Output the [X, Y] coordinate of the center of the cell containing the given text.  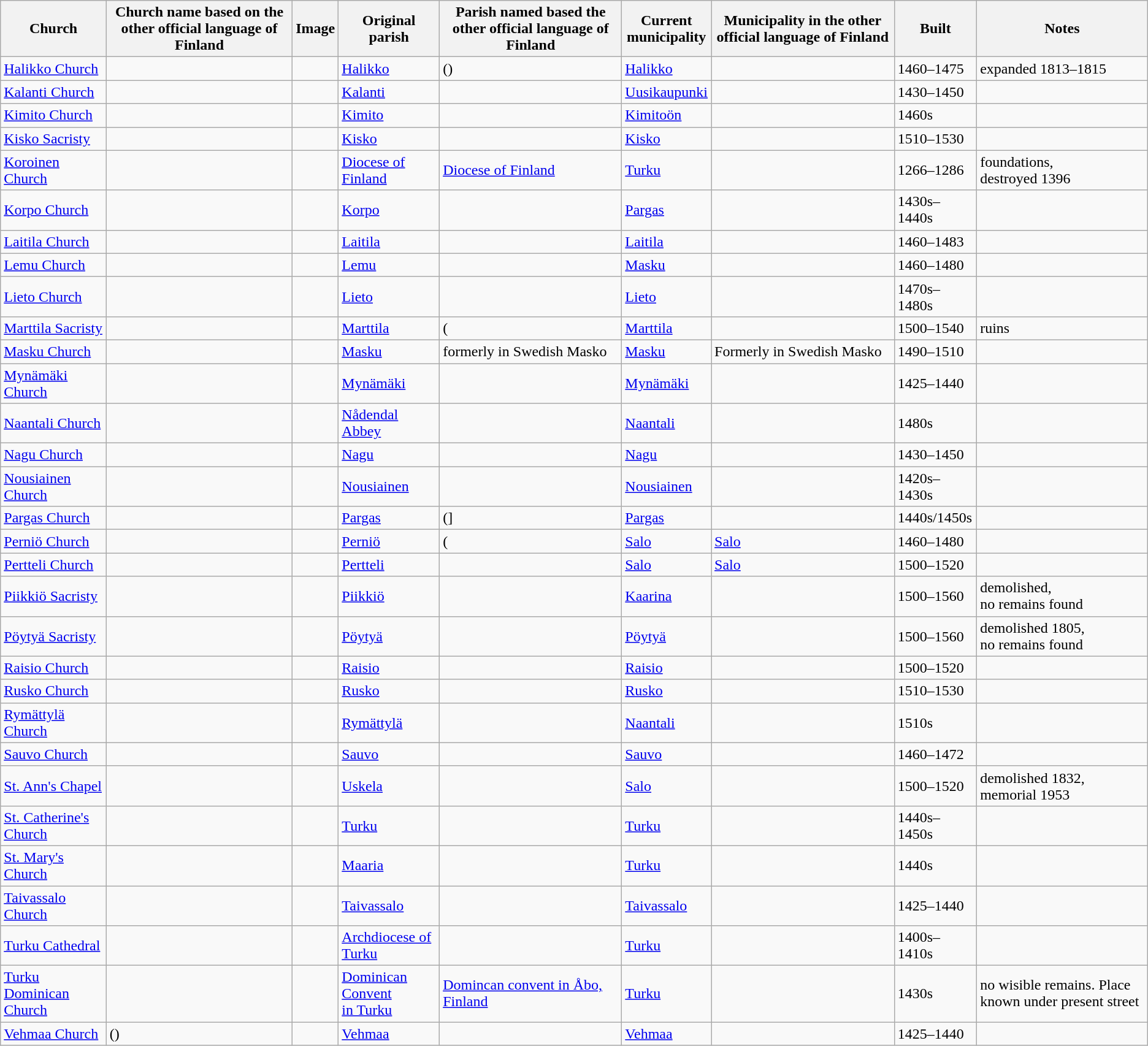
Mynämäki Church [54, 383]
Turku Dominican Church [54, 994]
1420s–1430s [935, 487]
Dominican Convent in Turku [389, 994]
Lemu Church [54, 265]
Current municipality [667, 29]
1470s–1480s [935, 297]
Uusikaupunki [667, 92]
1480s [935, 423]
Church [54, 29]
Nådendal Abbey [389, 423]
1430s–1440s [935, 210]
Pertteli Church [54, 565]
demolished 1832, memorial 1953 [1062, 786]
St. Catherine's Church [54, 825]
1510s [935, 722]
St. Mary's Church [54, 866]
Church name based on the other official language of Finland [199, 29]
Korpo [389, 210]
1490–1510 [935, 351]
Archdiocese of Turku [389, 945]
Lieto Church [54, 297]
expanded 1813–1815 [1062, 69]
Lemu [389, 265]
1500–1540 [935, 328]
Kalanti [389, 92]
(] [531, 518]
Kimito Church [54, 115]
Kimito [389, 115]
1460s [935, 115]
Notes [1062, 29]
Vehmaa Church [54, 1034]
Nagu Church [54, 455]
Masku Church [54, 351]
Piikkiö Sacristy [54, 596]
Piikkiö [389, 596]
Image [315, 29]
Kalanti Church [54, 92]
1266–1286 [935, 170]
Halikko Church [54, 69]
Taivassalo Church [54, 905]
Pöytyä Sacristy [54, 636]
Rusko Church [54, 691]
Original parish [389, 29]
1460–1472 [935, 754]
Raisio Church [54, 668]
Perniö Church [54, 541]
Sauvo Church [54, 754]
1460–1475 [935, 69]
demolished, no remains found [1062, 596]
Municipality in the other official language of Finland [803, 29]
1440s–1450s [935, 825]
Korpo Church [54, 210]
demolished 1805, no remains found [1062, 636]
Maaria [389, 866]
Parish named based the other official language of Finland [531, 29]
formerly in Swedish Masko [531, 351]
1440s [935, 866]
Pertteli [389, 565]
St. Ann's Chapel [54, 786]
Marttila Sacristy [54, 328]
Perniö [389, 541]
Built [935, 29]
Pargas Church [54, 518]
Kimitoön [667, 115]
Formerly in Swedish Masko [803, 351]
ruins [1062, 328]
Domincan convent in Åbo, Finland [531, 994]
1440s/1450s [935, 518]
Nousiainen Church [54, 487]
Kaarina [667, 596]
Turku Cathedral [54, 945]
Koroinen Church [54, 170]
1460–1483 [935, 242]
Uskela [389, 786]
no wisible remains. Place known under present street [1062, 994]
foundations, destroyed 1396 [1062, 170]
Rymättylä Church [54, 722]
Kisko Sacristy [54, 139]
Rymättylä [389, 722]
1400s–1410s [935, 945]
Naantali Church [54, 423]
1430s [935, 994]
Laitila Church [54, 242]
